Pinpoint the cell where the given text exists, returning its [x, y] midpoint coordinate. 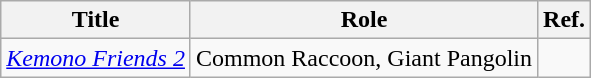
Role [364, 20]
Title [96, 20]
Ref. [564, 20]
Common Raccoon, Giant Pangolin [364, 58]
Kemono Friends 2 [96, 58]
